Pinpoint the cell where the given text exists, returning its (x, y) midpoint coordinate. 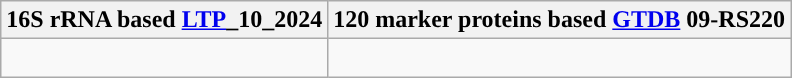
120 marker proteins based GTDB 09-RS220 (560, 20)
16S rRNA based LTP_10_2024 (164, 20)
